For the text-containing cell, return its midpoint in (X, Y) coordinate format. 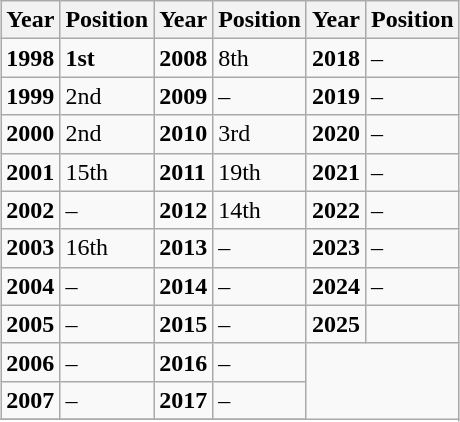
2022 (336, 210)
2014 (184, 286)
2024 (336, 286)
2015 (184, 324)
2000 (30, 134)
3rd (260, 134)
8th (260, 58)
2013 (184, 248)
2021 (336, 172)
2017 (184, 400)
2012 (184, 210)
1st (107, 58)
2008 (184, 58)
2018 (336, 58)
14th (260, 210)
2009 (184, 96)
2001 (30, 172)
1999 (30, 96)
19th (260, 172)
2023 (336, 248)
2004 (30, 286)
2007 (30, 400)
2010 (184, 134)
16th (107, 248)
2003 (30, 248)
2019 (336, 96)
2006 (30, 362)
2020 (336, 134)
1998 (30, 58)
2002 (30, 210)
2005 (30, 324)
2011 (184, 172)
15th (107, 172)
2025 (336, 324)
2016 (184, 362)
